Locate the cell with the specified text and output its [x, y] center coordinate. 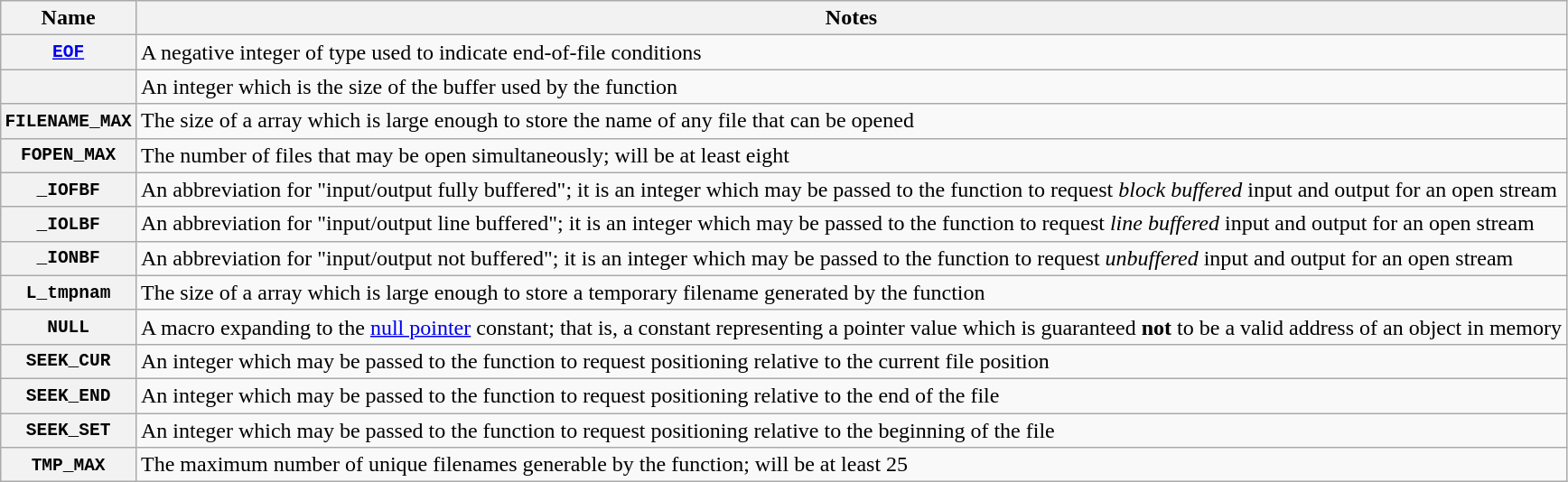
Notes [851, 18]
SEEK_SET [69, 431]
_IOFBF [69, 190]
NULL [69, 327]
The number of files that may be open simultaneously; will be at least eight [851, 155]
SEEK_CUR [69, 361]
A negative integer of type used to indicate end-of-file conditions [851, 52]
SEEK_END [69, 395]
FILENAME_MAX [69, 121]
An integer which may be passed to the function to request positioning relative to the current file position [851, 361]
An integer which may be passed to the function to request positioning relative to the end of the file [851, 395]
An integer which is the size of the buffer used by the function [851, 87]
EOF [69, 52]
An integer which may be passed to the function to request positioning relative to the beginning of the file [851, 431]
The size of a array which is large enough to store a temporary filename generated by the function [851, 292]
The maximum number of unique filenames generable by the function; will be at least 25 [851, 465]
_IONBF [69, 258]
_IOLBF [69, 224]
L_tmpnam [69, 292]
The size of a array which is large enough to store the name of any file that can be opened [851, 121]
TMP_MAX [69, 465]
Name [69, 18]
FOPEN_MAX [69, 155]
